Output the [x, y] coordinate of the center of the cell containing the given text.  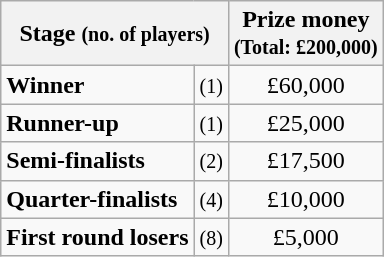
£17,500 [306, 161]
Runner-up [98, 123]
Prize money(Total: £200,000) [306, 34]
First round losers [98, 237]
(4) [211, 199]
£10,000 [306, 199]
£25,000 [306, 123]
£5,000 [306, 237]
Quarter-finalists [98, 199]
Winner [98, 85]
(8) [211, 237]
£60,000 [306, 85]
Stage (no. of players) [115, 34]
Semi-finalists [98, 161]
(2) [211, 161]
